Capture the cell that displays the provided text and extract its (X, Y) central coordinate. 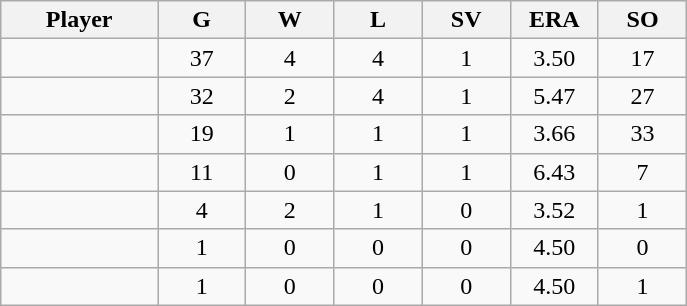
19 (202, 134)
SV (466, 20)
7 (642, 172)
W (290, 20)
SO (642, 20)
5.47 (554, 96)
3.50 (554, 58)
ERA (554, 20)
3.66 (554, 134)
11 (202, 172)
32 (202, 96)
37 (202, 58)
Player (80, 20)
G (202, 20)
17 (642, 58)
3.52 (554, 210)
33 (642, 134)
27 (642, 96)
L (378, 20)
6.43 (554, 172)
